From the cell containing the given text, extract its center point as [x, y] coordinate. 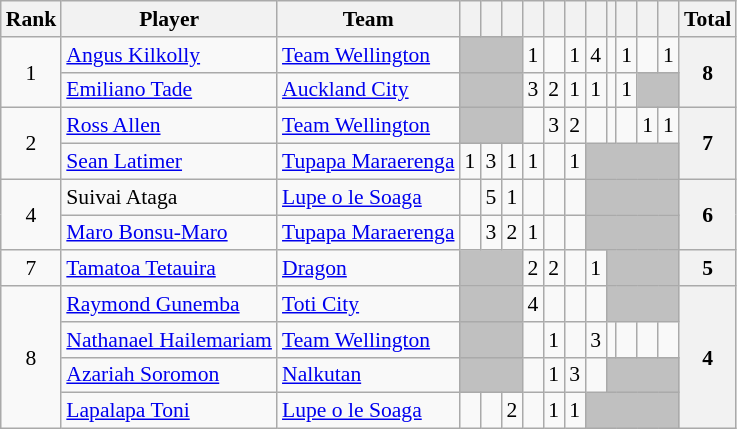
Dragon [368, 269]
Azariah Soromon [169, 375]
Ross Allen [169, 126]
Lapalapa Toni [169, 411]
Player [169, 19]
Team [368, 19]
Total [708, 19]
Maro Bonsu-Maro [169, 233]
Nathanael Hailemariam [169, 340]
Suivai Ataga [169, 197]
Sean Latimer [169, 162]
Toti City [368, 304]
Angus Kilkolly [169, 55]
Rank [32, 19]
Raymond Gunemba [169, 304]
Nalkutan [368, 375]
Emiliano Tade [169, 90]
6 [708, 214]
Auckland City [368, 90]
Tamatoa Tetauira [169, 269]
